Find where the given text appears and provide that cell's center as (X, Y) coordinate. 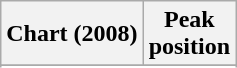
Chart (2008) (72, 34)
Peak position (189, 34)
